Search for the cell housing the specified text and yield its [X, Y] center coordinate. 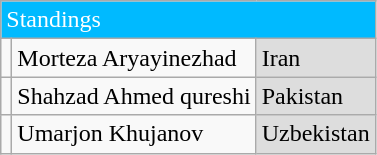
Umarjon Khujanov [134, 134]
Pakistan [316, 96]
Iran [316, 58]
Morteza Aryayinezhad [134, 58]
Shahzad Ahmed qureshi [134, 96]
Uzbekistan [316, 134]
Standings [188, 20]
